Pinpoint the cell where the given text exists, returning its (X, Y) midpoint coordinate. 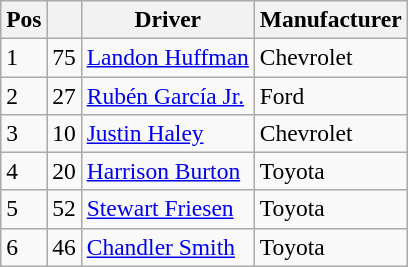
6 (24, 247)
Manufacturer (330, 19)
52 (64, 209)
5 (24, 209)
10 (64, 133)
Pos (24, 19)
Chandler Smith (168, 247)
3 (24, 133)
Justin Haley (168, 133)
1 (24, 57)
Stewart Friesen (168, 209)
4 (24, 171)
Driver (168, 19)
Harrison Burton (168, 171)
Ford (330, 95)
20 (64, 171)
46 (64, 247)
27 (64, 95)
2 (24, 95)
Landon Huffman (168, 57)
75 (64, 57)
Rubén García Jr. (168, 95)
